Determine the (X, Y) coordinate at the center of the cell enclosing the given text.  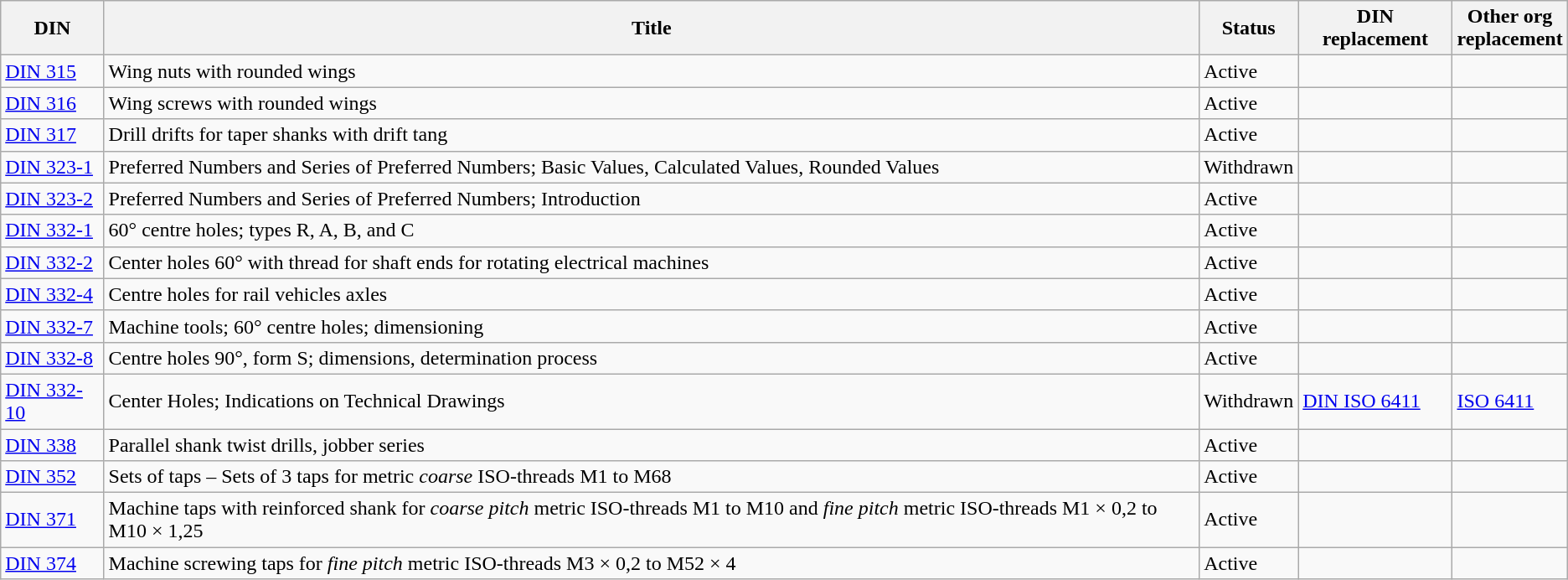
Centre holes 90°, form S; dimensions, determination process (652, 358)
Centre holes for rail vehicles axles (652, 294)
DIN 315 (52, 71)
DIN (52, 28)
Center Holes; Indications on Technical Drawings (652, 401)
DIN 317 (52, 135)
DIN 323-2 (52, 199)
60° centre holes; types R, A, B, and C (652, 230)
Machine screwing taps for fine pitch metric ISO-threads M3 × 0,2 to M52 × 4 (652, 563)
Title (652, 28)
DIN ISO 6411 (1375, 401)
DIN 316 (52, 103)
Preferred Numbers and Series of Preferred Numbers; Introduction (652, 199)
DIN 332-4 (52, 294)
DIN 374 (52, 563)
Machine tools; 60° centre holes; dimensioning (652, 326)
DIN 332-10 (52, 401)
Wing nuts with rounded wings (652, 71)
DIN 352 (52, 477)
Machine taps with reinforced shank for coarse pitch metric ISO-threads M1 to M10 and fine pitch metric ISO-threads M1 × 0,2 to M10 × 1,25 (652, 520)
Center holes 60° with thread for shaft ends for rotating electrical machines (652, 262)
Status (1249, 28)
DIN replacement (1375, 28)
DIN 371 (52, 520)
Other orgreplacement (1509, 28)
Wing screws with rounded wings (652, 103)
DIN 332-7 (52, 326)
DIN 338 (52, 445)
ISO 6411 (1509, 401)
Parallel shank twist drills, jobber series (652, 445)
Sets of taps – Sets of 3 taps for metric coarse ISO-threads M1 to M68 (652, 477)
Drill drifts for taper shanks with drift tang (652, 135)
DIN 332-1 (52, 230)
DIN 332-8 (52, 358)
DIN 323-1 (52, 167)
DIN 332-2 (52, 262)
Preferred Numbers and Series of Preferred Numbers; Basic Values, Calculated Values, Rounded Values (652, 167)
